Identify which cell holds the provided text, then report its [X, Y] central coordinate. 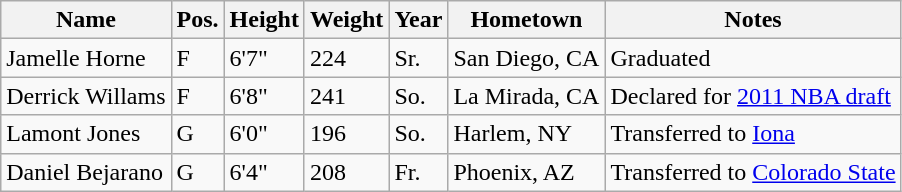
Jamelle Horne [86, 58]
Graduated [753, 58]
Harlem, NY [526, 134]
Notes [753, 20]
Name [86, 20]
6'8" [264, 96]
224 [346, 58]
Daniel Bejarano [86, 172]
6'0" [264, 134]
6'4" [264, 172]
Fr. [418, 172]
196 [346, 134]
San Diego, CA [526, 58]
Phoenix, AZ [526, 172]
Sr. [418, 58]
Transferred to Iona [753, 134]
Lamont Jones [86, 134]
Declared for 2011 NBA draft [753, 96]
La Mirada, CA [526, 96]
Pos. [198, 20]
Height [264, 20]
Year [418, 20]
Derrick Willams [86, 96]
Weight [346, 20]
Transferred to Colorado State [753, 172]
6'7" [264, 58]
Hometown [526, 20]
241 [346, 96]
208 [346, 172]
